From the cell containing the given text, extract its center point as (X, Y) coordinate. 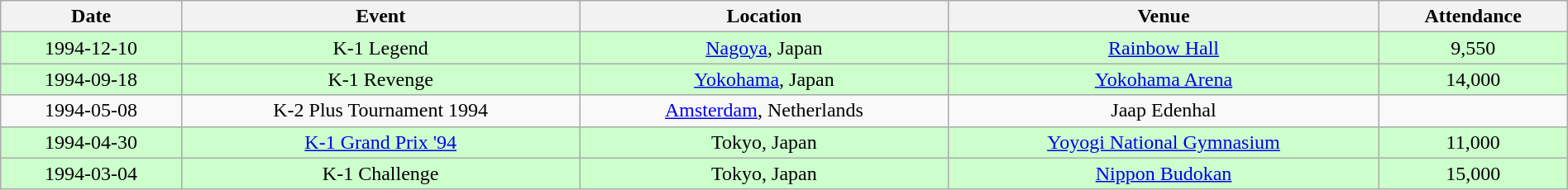
Yokohama Arena (1164, 79)
Rainbow Hall (1164, 48)
11,000 (1473, 142)
Yoyogi National Gymnasium (1164, 142)
Date (91, 17)
Jaap Edenhal (1164, 111)
14,000 (1473, 79)
15,000 (1473, 173)
K-1 Legend (380, 48)
K-1 Grand Prix '94 (380, 142)
Yokohama, Japan (764, 79)
Nagoya, Japan (764, 48)
Amsterdam, Netherlands (764, 111)
Location (764, 17)
9,550 (1473, 48)
1994-04-30 (91, 142)
K-1 Revenge (380, 79)
1994-03-04 (91, 173)
Event (380, 17)
1994-05-08 (91, 111)
Venue (1164, 17)
Attendance (1473, 17)
Nippon Budokan (1164, 173)
K-1 Challenge (380, 173)
1994-09-18 (91, 79)
K-2 Plus Tournament 1994 (380, 111)
1994-12-10 (91, 48)
